Find where the given text appears and provide that cell's center as (X, Y) coordinate. 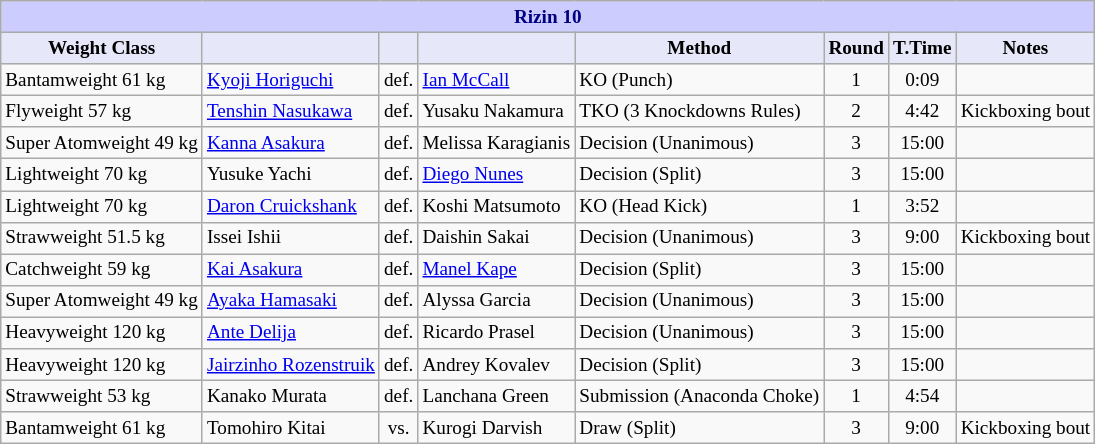
Ante Delija (290, 333)
2 (856, 111)
KO (Punch) (700, 80)
Catchweight 59 kg (102, 270)
Round (856, 48)
Kai Asakura (290, 270)
Andrey Kovalev (496, 365)
Weight Class (102, 48)
Submission (Anaconda Choke) (700, 396)
KO (Head Kick) (700, 206)
Kanna Asakura (290, 143)
Ricardo Prasel (496, 333)
Kyoji Horiguchi (290, 80)
vs. (398, 428)
Jairzinho Rozenstruik (290, 365)
0:09 (922, 80)
Draw (Split) (700, 428)
Issei Ishii (290, 238)
Koshi Matsumoto (496, 206)
Flyweight 57 kg (102, 111)
Alyssa Garcia (496, 301)
Notes (1026, 48)
Ayaka Hamasaki (290, 301)
Diego Nunes (496, 175)
Melissa Karagianis (496, 143)
TKO (3 Knockdowns Rules) (700, 111)
Tomohiro Kitai (290, 428)
Lanchana Green (496, 396)
Method (700, 48)
3:52 (922, 206)
Yusaku Nakamura (496, 111)
Kanako Murata (290, 396)
Kurogi Darvish (496, 428)
Daishin Sakai (496, 238)
Tenshin Nasukawa (290, 111)
Strawweight 53 kg (102, 396)
4:54 (922, 396)
Daron Cruickshank (290, 206)
4:42 (922, 111)
Ian McCall (496, 80)
T.Time (922, 48)
Strawweight 51.5 kg (102, 238)
Yusuke Yachi (290, 175)
Rizin 10 (548, 17)
Manel Kape (496, 270)
